Detect which cell encompasses the target text, then output its (x, y) center coordinate. 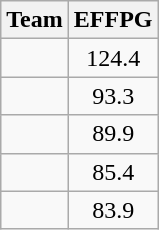
85.4 (113, 172)
83.9 (113, 210)
EFFPG (113, 20)
89.9 (113, 134)
Team (35, 20)
124.4 (113, 58)
93.3 (113, 96)
